Provide the [X, Y] coordinate of the cell's center where the given text is located.  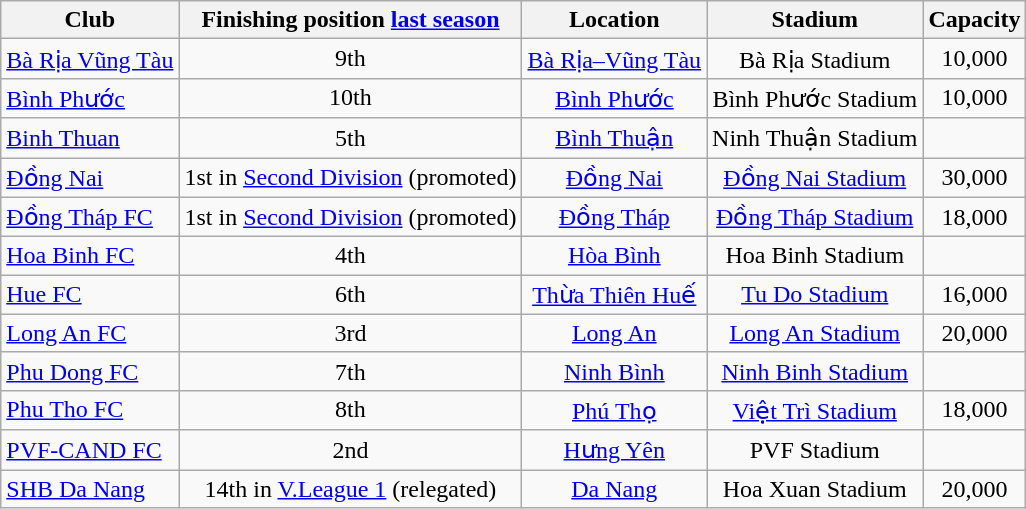
Long An FC [90, 333]
4th [350, 256]
Phú Thọ [614, 410]
Hoa Binh FC [90, 256]
Đồng Tháp [614, 217]
Đồng Nai Stadium [815, 178]
Capacity [974, 20]
Tu Do Stadium [815, 295]
Phu Tho FC [90, 410]
10th [350, 98]
Việt Trì Stadium [815, 410]
Binh Thuan [90, 138]
Location [614, 20]
Hoa Binh Stadium [815, 256]
SHB Da Nang [90, 489]
Long An [614, 333]
Bà Rịa–Vũng Tàu [614, 59]
30,000 [974, 178]
Bình Phước Stadium [815, 98]
7th [350, 371]
14th in V.League 1 (relegated) [350, 489]
Hoa Xuan Stadium [815, 489]
PVF-CAND FC [90, 450]
Phu Dong FC [90, 371]
8th [350, 410]
Ninh Binh Stadium [815, 371]
Đồng Tháp Stadium [815, 217]
PVF Stadium [815, 450]
6th [350, 295]
9th [350, 59]
Finishing position last season [350, 20]
Hưng Yên [614, 450]
3rd [350, 333]
16,000 [974, 295]
2nd [350, 450]
Bình Thuận [614, 138]
Đồng Tháp FC [90, 217]
Ninh Bình [614, 371]
Bà Rịa Vũng Tàu [90, 59]
Thừa Thiên Huế [614, 295]
Stadium [815, 20]
Hue FC [90, 295]
Long An Stadium [815, 333]
Hòa Bình [614, 256]
Da Nang [614, 489]
Bà Rịa Stadium [815, 59]
5th [350, 138]
Ninh Thuận Stadium [815, 138]
Club [90, 20]
